Capture the cell that displays the provided text and extract its [X, Y] central coordinate. 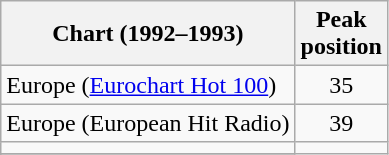
Europe (European Hit Radio) [148, 123]
Chart (1992–1993) [148, 34]
35 [341, 85]
Peakposition [341, 34]
Europe (Eurochart Hot 100) [148, 85]
39 [341, 123]
